Search for the cell housing the specified text and yield its (x, y) center coordinate. 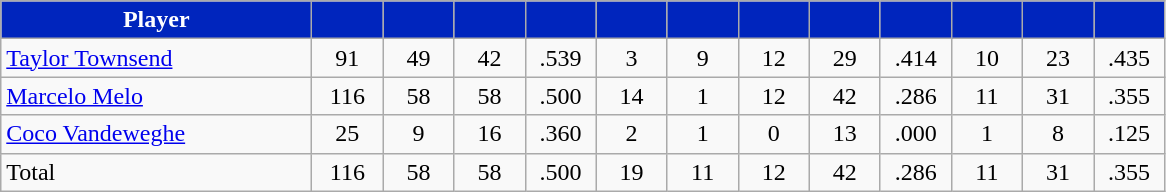
Marcelo Melo (156, 96)
10 (986, 58)
.435 (1130, 58)
16 (490, 134)
14 (632, 96)
25 (348, 134)
13 (844, 134)
.360 (560, 134)
3 (632, 58)
23 (1058, 58)
49 (418, 58)
.000 (916, 134)
Coco Vandeweghe (156, 134)
Player (156, 20)
Taylor Townsend (156, 58)
Total (156, 172)
8 (1058, 134)
.125 (1130, 134)
.414 (916, 58)
19 (632, 172)
29 (844, 58)
91 (348, 58)
0 (774, 134)
.539 (560, 58)
2 (632, 134)
